Detect which cell encompasses the target text, then output its (X, Y) center coordinate. 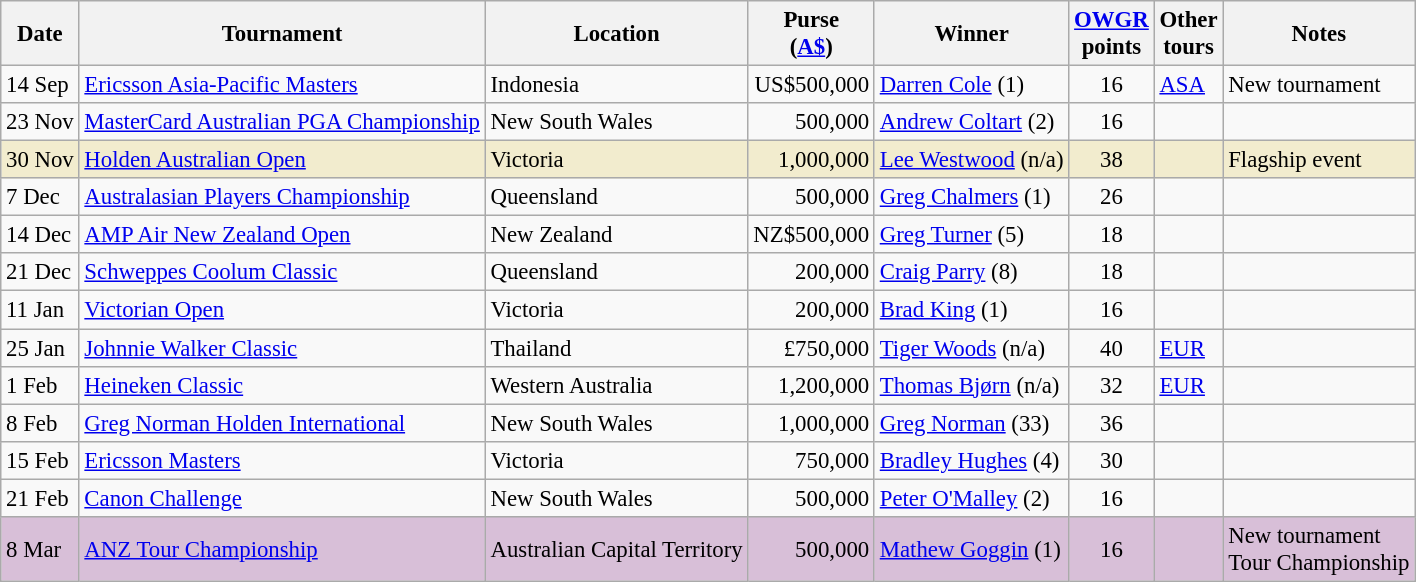
1 Feb (40, 385)
Heineken Classic (282, 385)
Bradley Hughes (4) (971, 460)
Notes (1319, 34)
Purse(A$) (811, 34)
NZ$500,000 (811, 235)
30 Nov (40, 160)
8 Mar (40, 550)
Greg Turner (5) (971, 235)
Australasian Players Championship (282, 197)
MasterCard Australian PGA Championship (282, 122)
New Zealand (616, 235)
Australian Capital Territory (616, 550)
30 (1112, 460)
36 (1112, 423)
38 (1112, 160)
1,200,000 (811, 385)
21 Dec (40, 273)
Othertours (1188, 34)
Peter O'Malley (2) (971, 498)
21 Feb (40, 498)
US$500,000 (811, 85)
Mathew Goggin (1) (971, 550)
Winner (971, 34)
Greg Norman Holden International (282, 423)
Thomas Bjørn (n/a) (971, 385)
Johnnie Walker Classic (282, 348)
25 Jan (40, 348)
Greg Chalmers (1) (971, 197)
Ericsson Asia-Pacific Masters (282, 85)
Western Australia (616, 385)
New tournamentTour Championship (1319, 550)
Indonesia (616, 85)
£750,000 (811, 348)
Tiger Woods (n/a) (971, 348)
ANZ Tour Championship (282, 550)
OWGRpoints (1112, 34)
Darren Cole (1) (971, 85)
Craig Parry (8) (971, 273)
11 Jan (40, 310)
Andrew Coltart (2) (971, 122)
Lee Westwood (n/a) (971, 160)
Location (616, 34)
Tournament (282, 34)
8 Feb (40, 423)
7 Dec (40, 197)
Brad King (1) (971, 310)
Greg Norman (33) (971, 423)
Canon Challenge (282, 498)
26 (1112, 197)
23 Nov (40, 122)
New tournament (1319, 85)
Schweppes Coolum Classic (282, 273)
Holden Australian Open (282, 160)
32 (1112, 385)
Victorian Open (282, 310)
AMP Air New Zealand Open (282, 235)
14 Sep (40, 85)
40 (1112, 348)
14 Dec (40, 235)
Thailand (616, 348)
Flagship event (1319, 160)
ASA (1188, 85)
Ericsson Masters (282, 460)
750,000 (811, 460)
Date (40, 34)
15 Feb (40, 460)
